Extract the (X, Y) coordinate from the center of the cell holding the provided text.  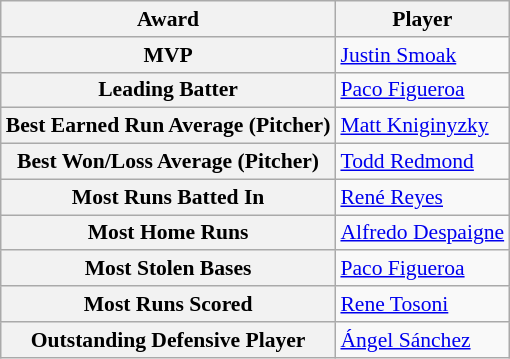
Ángel Sánchez (422, 340)
Outstanding Defensive Player (168, 340)
Best Won/Loss Average (Pitcher) (168, 162)
Most Runs Batted In (168, 197)
Todd Redmond (422, 162)
Alfredo Despaigne (422, 233)
MVP (168, 55)
René Reyes (422, 197)
Rene Tosoni (422, 304)
Most Home Runs (168, 233)
Most Stolen Bases (168, 269)
Matt Kniginyzky (422, 126)
Leading Batter (168, 90)
Best Earned Run Average (Pitcher) (168, 126)
Justin Smoak (422, 55)
Award (168, 19)
Player (422, 19)
Most Runs Scored (168, 304)
